Extract the (X, Y) coordinate from the center of the cell holding the provided text.  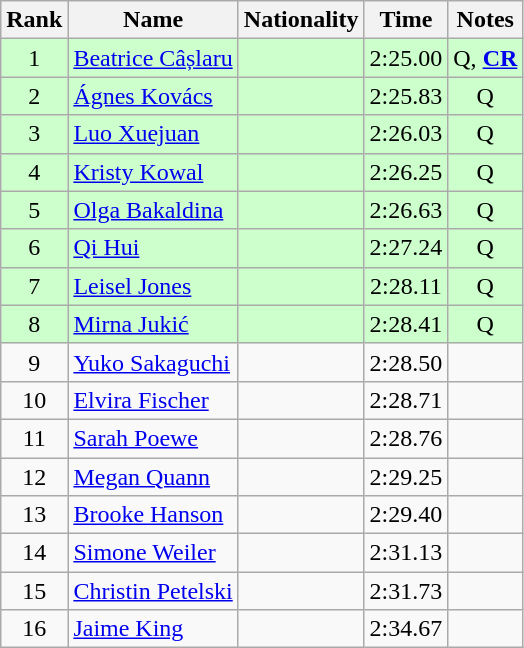
Beatrice Câșlaru (153, 58)
12 (34, 477)
3 (34, 134)
8 (34, 324)
7 (34, 286)
Kristy Kowal (153, 172)
11 (34, 438)
Mirna Jukić (153, 324)
Ágnes Kovács (153, 96)
2:29.25 (406, 477)
5 (34, 210)
6 (34, 248)
2:34.67 (406, 629)
2:25.83 (406, 96)
Luo Xuejuan (153, 134)
Olga Bakaldina (153, 210)
Jaime King (153, 629)
2:29.40 (406, 515)
Leisel Jones (153, 286)
Qi Hui (153, 248)
15 (34, 591)
9 (34, 362)
2:26.25 (406, 172)
Name (153, 20)
Nationality (301, 20)
2:28.50 (406, 362)
Notes (486, 20)
2:31.73 (406, 591)
Time (406, 20)
Christin Petelski (153, 591)
Sarah Poewe (153, 438)
Rank (34, 20)
13 (34, 515)
Simone Weiler (153, 553)
10 (34, 400)
2:27.24 (406, 248)
2:28.41 (406, 324)
2:25.00 (406, 58)
14 (34, 553)
2:28.71 (406, 400)
2:31.13 (406, 553)
Brooke Hanson (153, 515)
4 (34, 172)
Megan Quann (153, 477)
2 (34, 96)
2:28.76 (406, 438)
Yuko Sakaguchi (153, 362)
1 (34, 58)
16 (34, 629)
Elvira Fischer (153, 400)
2:26.63 (406, 210)
Q, CR (486, 58)
2:26.03 (406, 134)
2:28.11 (406, 286)
